Locate the cell with the specified text and output its (X, Y) center coordinate. 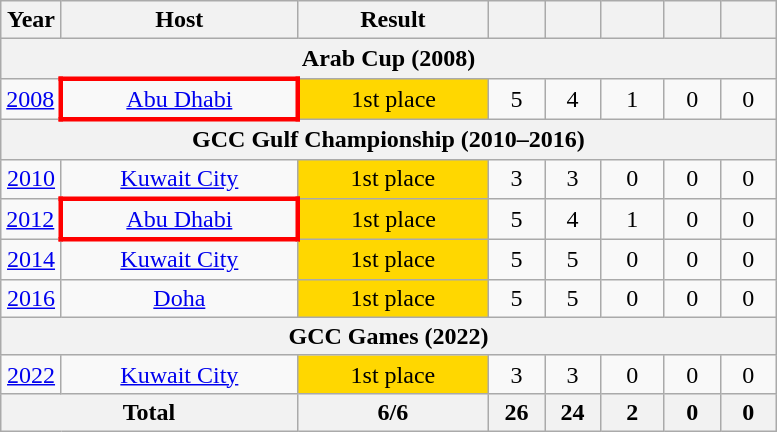
2022 (32, 374)
2 (633, 412)
GCC Games (2022) (389, 336)
Year (32, 20)
26 (516, 412)
Host (179, 20)
Result (392, 20)
2008 (32, 98)
Doha (179, 298)
24 (572, 412)
Total (150, 412)
GCC Gulf Championship (2010–2016) (389, 139)
2010 (32, 179)
2014 (32, 260)
Arab Cup (2008) (389, 59)
2012 (32, 220)
6/6 (392, 412)
2016 (32, 298)
